Find where the given text appears and provide that cell's center as [X, Y] coordinate. 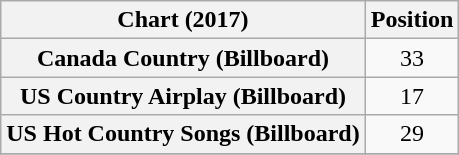
US Hot Country Songs (Billboard) [183, 134]
33 [412, 58]
Position [412, 20]
Chart (2017) [183, 20]
29 [412, 134]
US Country Airplay (Billboard) [183, 96]
Canada Country (Billboard) [183, 58]
17 [412, 96]
